Output the (X, Y) coordinate of the center of the cell containing the given text.  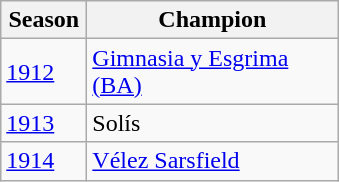
1912 (44, 72)
Champion (212, 20)
1914 (44, 161)
Season (44, 20)
1913 (44, 123)
Vélez Sarsfield (212, 161)
Solís (212, 123)
Gimnasia y Esgrima (BA) (212, 72)
